For the text-containing cell, return its midpoint in (X, Y) coordinate format. 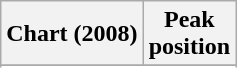
Chart (2008) (72, 34)
Peak position (189, 34)
